Output the (X, Y) coordinate of the center of the cell containing the given text.  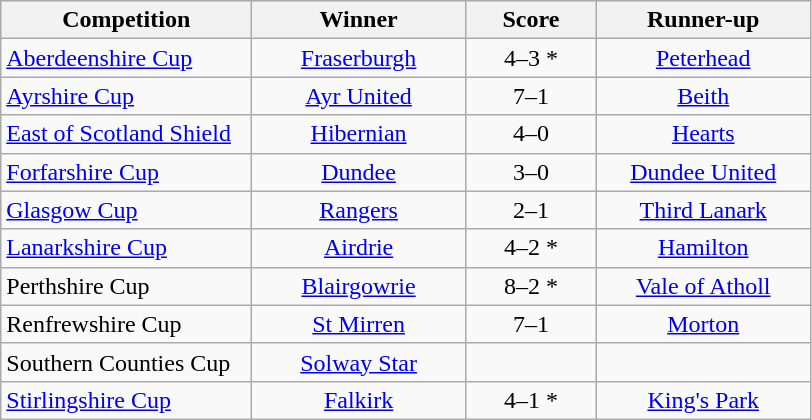
Beith (703, 96)
2–1 (530, 210)
Perthshire Cup (126, 286)
Southern Counties Cup (126, 362)
Fraserburgh (359, 58)
Hamilton (703, 248)
4–2 * (530, 248)
Peterhead (703, 58)
Ayr United (359, 96)
Score (530, 20)
Forfarshire Cup (126, 172)
Hearts (703, 134)
East of Scotland Shield (126, 134)
Morton (703, 324)
Hibernian (359, 134)
Renfrewshire Cup (126, 324)
4–0 (530, 134)
3–0 (530, 172)
King's Park (703, 400)
Rangers (359, 210)
Ayrshire Cup (126, 96)
Third Lanark (703, 210)
Runner-up (703, 20)
Stirlingshire Cup (126, 400)
Blairgowrie (359, 286)
Dundee United (703, 172)
Dundee (359, 172)
Solway Star (359, 362)
St Mirren (359, 324)
Aberdeenshire Cup (126, 58)
Falkirk (359, 400)
Vale of Atholl (703, 286)
4–3 * (530, 58)
Airdrie (359, 248)
4–1 * (530, 400)
Winner (359, 20)
Competition (126, 20)
Lanarkshire Cup (126, 248)
8–2 * (530, 286)
Glasgow Cup (126, 210)
